Scan for the cell matching the given text and deliver its [x, y] coordinate at center. 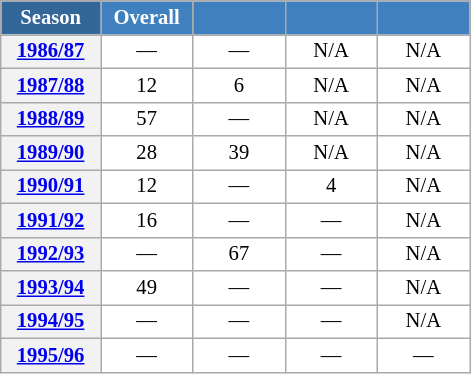
1995/96 [51, 355]
1990/91 [51, 186]
1986/87 [51, 51]
16 [146, 220]
1989/90 [51, 153]
1992/93 [51, 254]
4 [331, 186]
28 [146, 153]
1988/89 [51, 119]
1993/94 [51, 287]
67 [239, 254]
57 [146, 119]
1987/88 [51, 85]
Overall [146, 17]
1994/95 [51, 321]
6 [239, 85]
1991/92 [51, 220]
49 [146, 287]
39 [239, 153]
Season [51, 17]
